Determine the (x, y) coordinate at the center of the cell enclosing the given text.  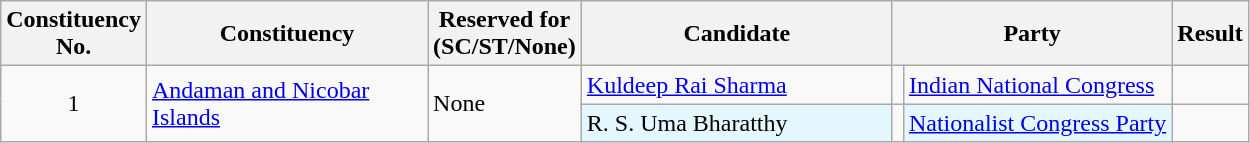
Constituency No. (74, 34)
Reserved for(SC/ST/None) (505, 34)
R. S. Uma Bharatthy (736, 123)
Indian National Congress (1037, 85)
Kuldeep Rai Sharma (736, 85)
Candidate (736, 34)
Result (1210, 34)
Party (1032, 34)
1 (74, 104)
Nationalist Congress Party (1037, 123)
None (505, 104)
Andaman and Nicobar Islands (286, 104)
Constituency (286, 34)
